From the cell containing the given text, extract its center point as (x, y) coordinate. 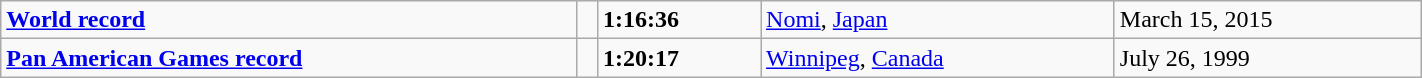
March 15, 2015 (1268, 20)
July 26, 1999 (1268, 58)
Winnipeg, Canada (938, 58)
1:20:17 (678, 58)
Pan American Games record (289, 58)
Nomi, Japan (938, 20)
1:16:36 (678, 20)
World record (289, 20)
